Return the (X, Y) coordinate for the center point of the cell that contains the specified text.  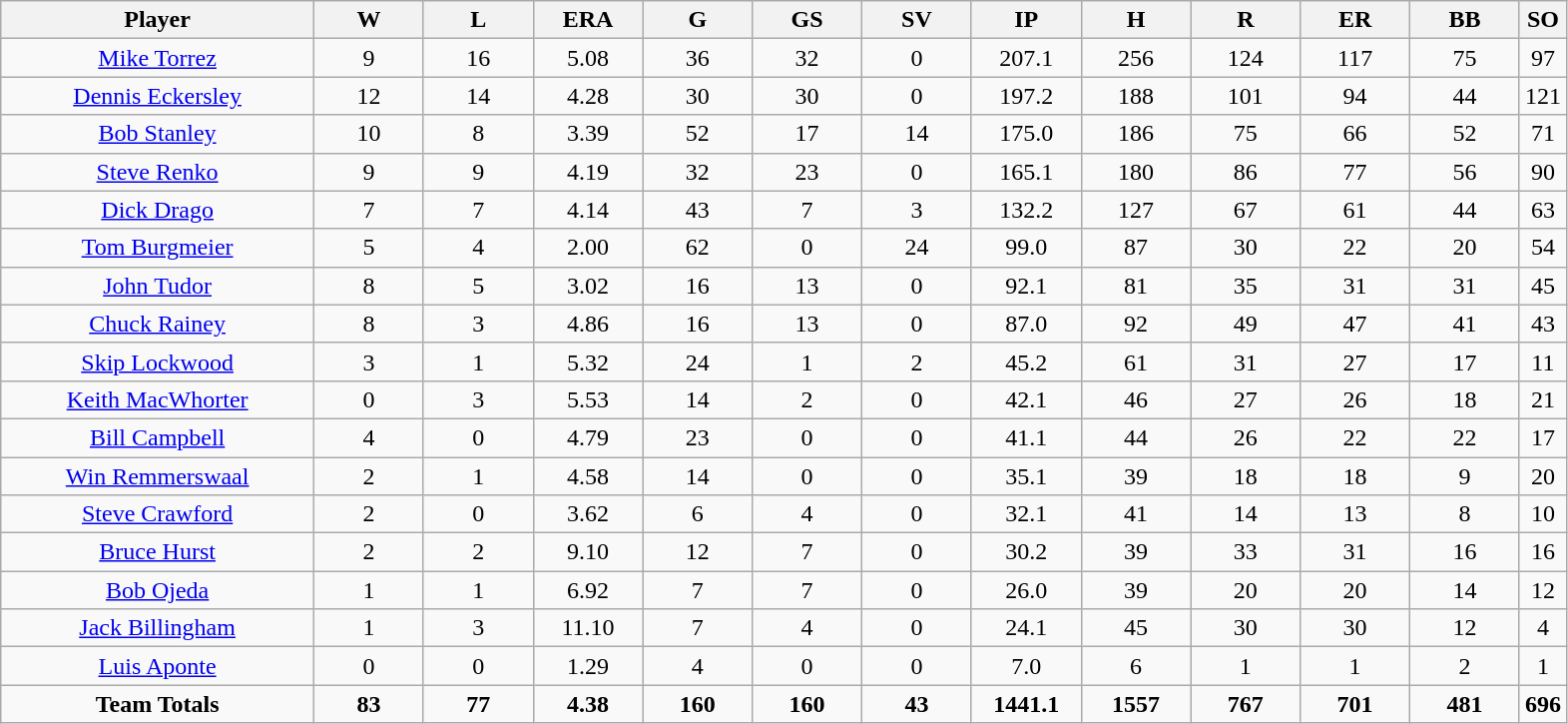
32.1 (1026, 514)
188 (1136, 96)
56 (1465, 172)
Mike Torrez (158, 58)
GS (807, 20)
ER (1355, 20)
5.32 (588, 362)
66 (1355, 134)
H (1136, 20)
1.29 (588, 666)
9.10 (588, 552)
BB (1465, 20)
4.28 (588, 96)
87.0 (1026, 324)
Win Remmerswaal (158, 476)
Jack Billingham (158, 628)
86 (1246, 172)
165.1 (1026, 172)
Keith MacWhorter (158, 399)
4.58 (588, 476)
94 (1355, 96)
696 (1543, 704)
4.86 (588, 324)
45.2 (1026, 362)
47 (1355, 324)
21 (1543, 399)
186 (1136, 134)
197.2 (1026, 96)
Steve Crawford (158, 514)
Team Totals (158, 704)
7.0 (1026, 666)
Bob Ojeda (158, 590)
W (368, 20)
256 (1136, 58)
3.39 (588, 134)
71 (1543, 134)
92 (1136, 324)
ERA (588, 20)
481 (1465, 704)
49 (1246, 324)
SV (917, 20)
124 (1246, 58)
67 (1246, 210)
121 (1543, 96)
5.08 (588, 58)
180 (1136, 172)
3.62 (588, 514)
26.0 (1026, 590)
Skip Lockwood (158, 362)
54 (1543, 248)
L (478, 20)
Chuck Rainey (158, 324)
Bill Campbell (158, 437)
IP (1026, 20)
33 (1246, 552)
11.10 (588, 628)
Player (158, 20)
4.19 (588, 172)
11 (1543, 362)
1557 (1136, 704)
127 (1136, 210)
Steve Renko (158, 172)
R (1246, 20)
4.38 (588, 704)
SO (1543, 20)
6.92 (588, 590)
97 (1543, 58)
63 (1543, 210)
117 (1355, 58)
62 (698, 248)
41.1 (1026, 437)
701 (1355, 704)
Dick Drago (158, 210)
3.02 (588, 286)
30.2 (1026, 552)
87 (1136, 248)
4.14 (588, 210)
35 (1246, 286)
Bruce Hurst (158, 552)
24.1 (1026, 628)
4.79 (588, 437)
767 (1246, 704)
1441.1 (1026, 704)
207.1 (1026, 58)
99.0 (1026, 248)
42.1 (1026, 399)
132.2 (1026, 210)
83 (368, 704)
46 (1136, 399)
81 (1136, 286)
G (698, 20)
175.0 (1026, 134)
35.1 (1026, 476)
5.53 (588, 399)
92.1 (1026, 286)
Luis Aponte (158, 666)
Tom Burgmeier (158, 248)
101 (1246, 96)
John Tudor (158, 286)
36 (698, 58)
2.00 (588, 248)
Dennis Eckersley (158, 96)
Bob Stanley (158, 134)
90 (1543, 172)
